Detect which cell encompasses the target text, then output its (x, y) center coordinate. 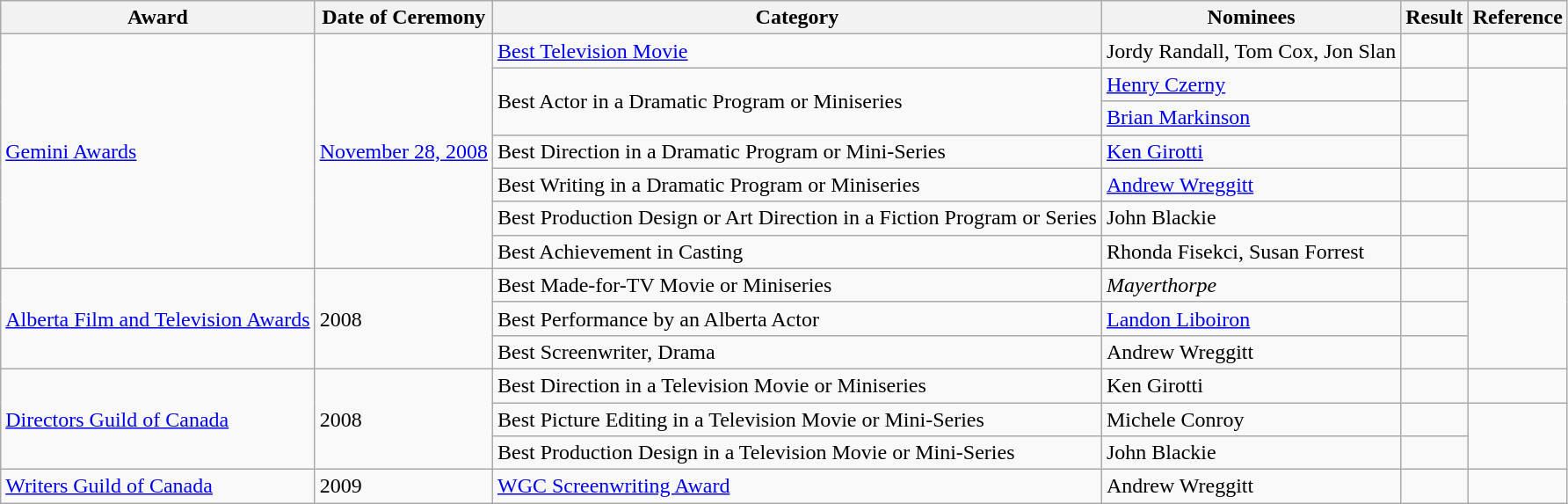
Best Writing in a Dramatic Program or Miniseries (796, 185)
WGC Screenwriting Award (796, 486)
Best Television Movie (796, 51)
Date of Ceremony (403, 18)
Henry Czerny (1251, 84)
Landon Liboiron (1251, 318)
Best Actor in a Dramatic Program or Miniseries (796, 101)
Best Direction in a Television Movie or Miniseries (796, 385)
Michele Conroy (1251, 420)
Reference (1517, 18)
Best Production Design or Art Direction in a Fiction Program or Series (796, 218)
Rhonda Fisekci, Susan Forrest (1251, 252)
Brian Markinson (1251, 118)
Best Direction in a Dramatic Program or Mini-Series (796, 151)
Award (158, 18)
Directors Guild of Canada (158, 419)
Best Performance by an Alberta Actor (796, 318)
Best Screenwriter, Drama (796, 352)
Alberta Film and Television Awards (158, 318)
Gemini Awards (158, 151)
Result (1434, 18)
Jordy Randall, Tom Cox, Jon Slan (1251, 51)
November 28, 2008 (403, 151)
Best Production Design in a Television Movie or Mini-Series (796, 453)
Writers Guild of Canada (158, 486)
Best Made-for-TV Movie or Miniseries (796, 285)
Best Picture Editing in a Television Movie or Mini-Series (796, 420)
Nominees (1251, 18)
Category (796, 18)
Best Achievement in Casting (796, 252)
2009 (403, 486)
Mayerthorpe (1251, 285)
